Search for the cell housing the specified text and yield its [X, Y] center coordinate. 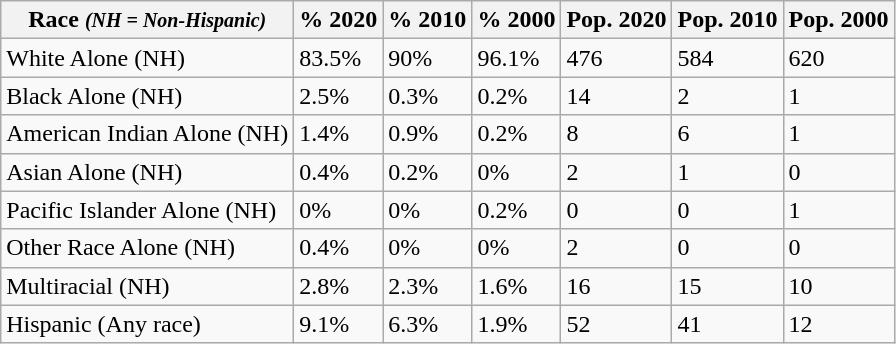
476 [616, 58]
% 2000 [516, 20]
6.3% [428, 324]
6 [728, 134]
16 [616, 286]
Other Race Alone (NH) [148, 248]
8 [616, 134]
584 [728, 58]
52 [616, 324]
1.4% [338, 134]
0.9% [428, 134]
2.5% [338, 96]
Hispanic (Any race) [148, 324]
0.3% [428, 96]
12 [838, 324]
96.1% [516, 58]
620 [838, 58]
83.5% [338, 58]
Pop. 2020 [616, 20]
Multiracial (NH) [148, 286]
2.3% [428, 286]
Pacific Islander Alone (NH) [148, 210]
% 2010 [428, 20]
Asian Alone (NH) [148, 172]
% 2020 [338, 20]
2.8% [338, 286]
1.9% [516, 324]
14 [616, 96]
90% [428, 58]
15 [728, 286]
White Alone (NH) [148, 58]
Pop. 2010 [728, 20]
Black Alone (NH) [148, 96]
9.1% [338, 324]
Race (NH = Non-Hispanic) [148, 20]
41 [728, 324]
American Indian Alone (NH) [148, 134]
Pop. 2000 [838, 20]
1.6% [516, 286]
10 [838, 286]
